Return (X, Y) of the center of cell containing provided text 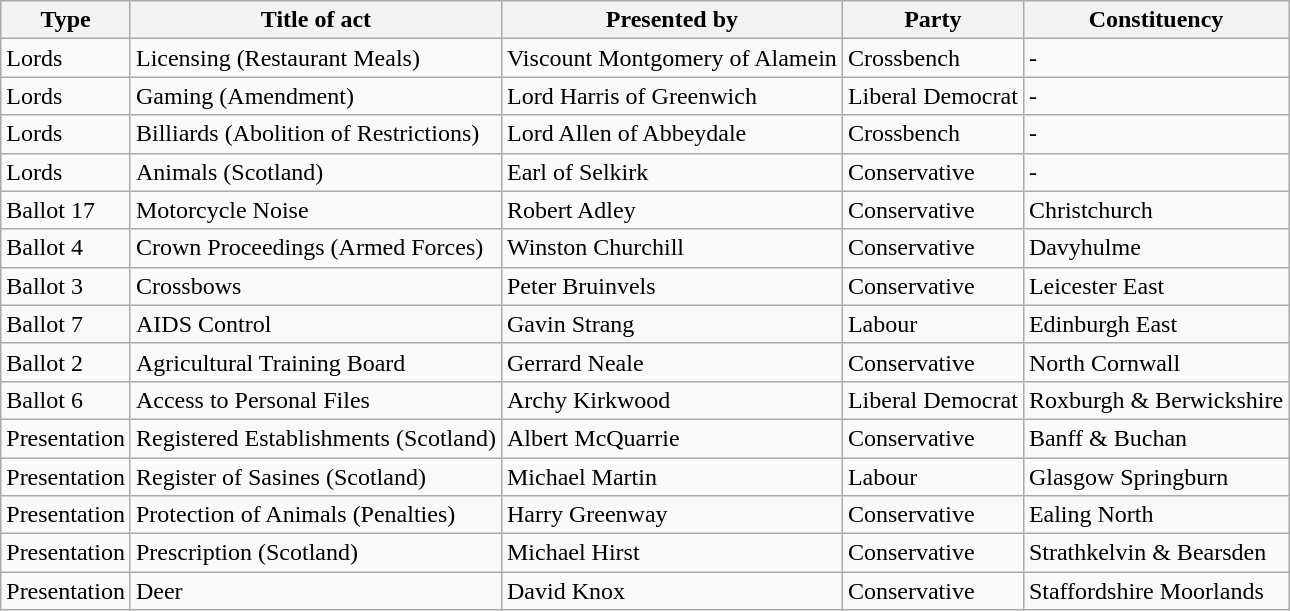
Presented by (672, 20)
Protection of Animals (Penalties) (316, 515)
Access to Personal Files (316, 400)
Party (932, 20)
Register of Sasines (Scotland) (316, 477)
Robert Adley (672, 210)
Ballot 6 (66, 400)
Deer (316, 591)
Billiards (Abolition of Restrictions) (316, 134)
Albert McQuarrie (672, 438)
David Knox (672, 591)
Type (66, 20)
Constituency (1156, 20)
Animals (Scotland) (316, 172)
Crown Proceedings (Armed Forces) (316, 248)
Ballot 4 (66, 248)
Banff & Buchan (1156, 438)
Licensing (Restaurant Meals) (316, 58)
Lord Harris of Greenwich (672, 96)
Michael Martin (672, 477)
Motorcycle Noise (316, 210)
Harry Greenway (672, 515)
Gerrard Neale (672, 362)
Peter Bruinvels (672, 286)
Title of act (316, 20)
Ballot 2 (66, 362)
Gaming (Amendment) (316, 96)
Gavin Strang (672, 324)
Registered Establishments (Scotland) (316, 438)
Christchurch (1156, 210)
Leicester East (1156, 286)
Earl of Selkirk (672, 172)
Ballot 3 (66, 286)
Crossbows (316, 286)
Winston Churchill (672, 248)
Viscount Montgomery of Alamein (672, 58)
Prescription (Scotland) (316, 553)
Ballot 7 (66, 324)
Glasgow Springburn (1156, 477)
Edinburgh East (1156, 324)
Davyhulme (1156, 248)
Agricultural Training Board (316, 362)
North Cornwall (1156, 362)
Michael Hirst (672, 553)
Archy Kirkwood (672, 400)
Lord Allen of Abbeydale (672, 134)
Ealing North (1156, 515)
Staffordshire Moorlands (1156, 591)
Roxburgh & Berwickshire (1156, 400)
Strathkelvin & Bearsden (1156, 553)
Ballot 17 (66, 210)
AIDS Control (316, 324)
